Detect which cell encompasses the target text, then output its [X, Y] center coordinate. 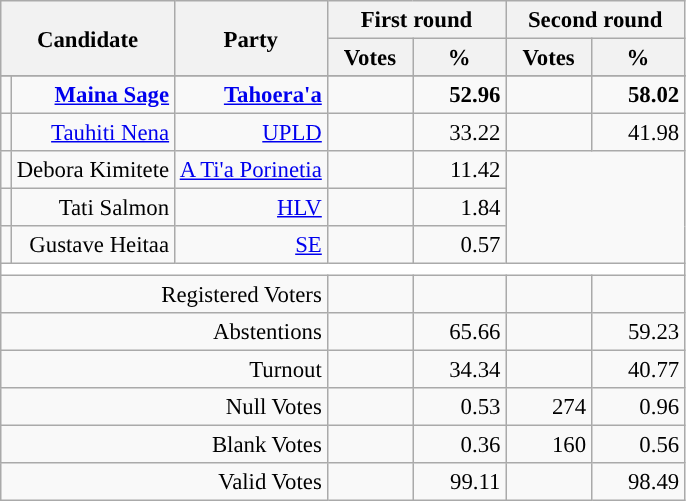
Tahoera'a [250, 95]
0.56 [638, 444]
160 [549, 444]
52.96 [460, 95]
Registered Voters [164, 294]
Gustave Heitaa [92, 245]
HLV [250, 208]
Blank Votes [164, 444]
Turnout [164, 369]
41.98 [638, 133]
0.96 [638, 406]
59.23 [638, 331]
0.57 [460, 245]
Second round [596, 20]
SE [250, 245]
First round [416, 20]
34.34 [460, 369]
98.49 [638, 482]
Tauhiti Nena [92, 133]
11.42 [460, 170]
274 [549, 406]
Null Votes [164, 406]
99.11 [460, 482]
33.22 [460, 133]
Party [250, 38]
UPLD [250, 133]
Tati Salmon [92, 208]
0.36 [460, 444]
40.77 [638, 369]
58.02 [638, 95]
A Ti'a Porinetia [250, 170]
Debora Kimitete [92, 170]
Maina Sage [92, 95]
1.84 [460, 208]
Valid Votes [164, 482]
Abstentions [164, 331]
0.53 [460, 406]
65.66 [460, 331]
Candidate [88, 38]
